Detect which cell encompasses the target text, then output its (X, Y) center coordinate. 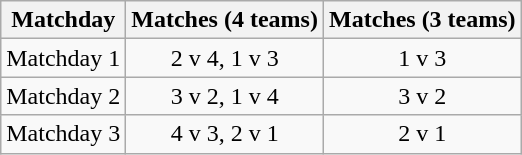
3 v 2 (422, 96)
4 v 3, 2 v 1 (225, 134)
Matchday (64, 20)
Matchday 3 (64, 134)
2 v 4, 1 v 3 (225, 58)
Matches (4 teams) (225, 20)
3 v 2, 1 v 4 (225, 96)
2 v 1 (422, 134)
Matchday 1 (64, 58)
Matchday 2 (64, 96)
Matches (3 teams) (422, 20)
1 v 3 (422, 58)
